Scan for the cell matching the given text and deliver its (X, Y) coordinate at center. 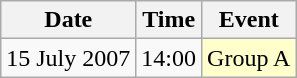
14:00 (169, 58)
Group A (249, 58)
Event (249, 20)
15 July 2007 (68, 58)
Time (169, 20)
Date (68, 20)
